Pinpoint the cell where the given text exists, returning its (X, Y) midpoint coordinate. 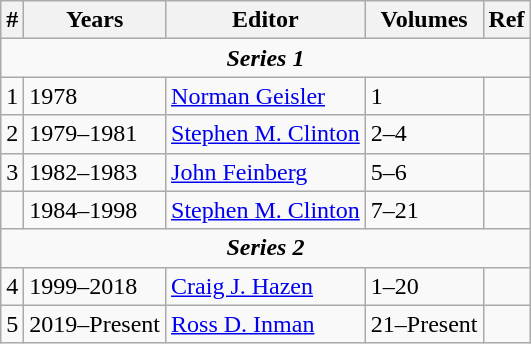
Editor (266, 20)
4 (12, 286)
John Feinberg (266, 172)
Series 2 (266, 248)
5–6 (424, 172)
Series 1 (266, 58)
Norman Geisler (266, 96)
2019–Present (95, 324)
5 (12, 324)
2 (12, 134)
Ross D. Inman (266, 324)
21–Present (424, 324)
1982–1983 (95, 172)
7–21 (424, 210)
1984–1998 (95, 210)
1–20 (424, 286)
2–4 (424, 134)
1979–1981 (95, 134)
3 (12, 172)
Ref (506, 20)
Craig J. Hazen (266, 286)
Years (95, 20)
1999–2018 (95, 286)
# (12, 20)
1978 (95, 96)
Volumes (424, 20)
